For the text-containing cell, return its midpoint in [x, y] coordinate format. 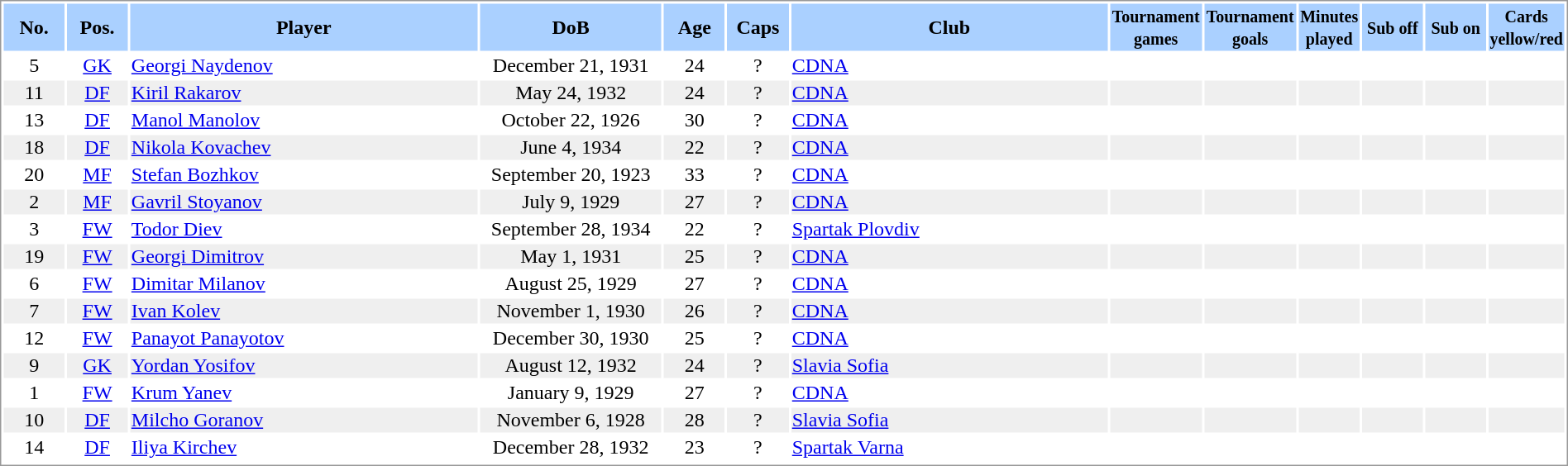
3 [33, 229]
August 25, 1929 [571, 283]
13 [33, 120]
Minutesplayed [1329, 26]
May 1, 1931 [571, 257]
Stefan Bozhkov [304, 174]
28 [695, 421]
Spartak Varna [949, 447]
January 9, 1929 [571, 392]
No. [33, 26]
18 [33, 148]
Tournamentgoals [1250, 26]
June 4, 1934 [571, 148]
October 22, 1926 [571, 120]
7 [33, 311]
11 [33, 93]
July 9, 1929 [571, 202]
Yordan Yosifov [304, 366]
Manol Manolov [304, 120]
Cardsyellow/red [1527, 26]
Club [949, 26]
Nikola Kovachev [304, 148]
1 [33, 392]
10 [33, 421]
5 [33, 65]
Gavril Stoyanov [304, 202]
Krum Yanev [304, 392]
Todor Diev [304, 229]
19 [33, 257]
December 30, 1930 [571, 338]
Player [304, 26]
September 28, 1934 [571, 229]
September 20, 1923 [571, 174]
33 [695, 174]
August 12, 1932 [571, 366]
November 1, 1930 [571, 311]
2 [33, 202]
26 [695, 311]
Pos. [98, 26]
Caps [758, 26]
Sub off [1393, 26]
December 21, 1931 [571, 65]
Milcho Goranov [304, 421]
23 [695, 447]
Spartak Plovdiv [949, 229]
Dimitar Milanov [304, 283]
Age [695, 26]
May 24, 1932 [571, 93]
Georgi Dimitrov [304, 257]
Ivan Kolev [304, 311]
Sub on [1456, 26]
Iliya Kirchev [304, 447]
November 6, 1928 [571, 421]
20 [33, 174]
Panayot Panayotov [304, 338]
Georgi Naydenov [304, 65]
Kiril Rakarov [304, 93]
14 [33, 447]
Tournamentgames [1156, 26]
30 [695, 120]
DoB [571, 26]
12 [33, 338]
9 [33, 366]
December 28, 1932 [571, 447]
6 [33, 283]
